Provide the [X, Y] coordinate of the cell's center where the given text is located.  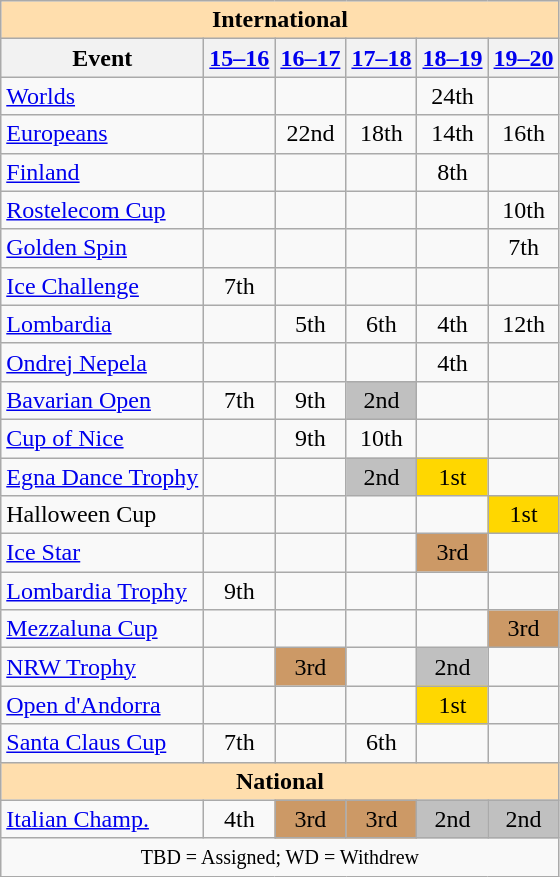
TBD = Assigned; WD = Withdrew [280, 857]
Golden Spin [102, 248]
Santa Claus Cup [102, 743]
Ice Challenge [102, 286]
Finland [102, 172]
International [280, 20]
Ice Star [102, 553]
Italian Champ. [102, 819]
Mezzaluna Cup [102, 629]
16th [524, 134]
Rostelecom Cup [102, 210]
19–20 [524, 58]
Egna Dance Trophy [102, 477]
Lombardia Trophy [102, 591]
Event [102, 58]
16–17 [310, 58]
Halloween Cup [102, 515]
18th [382, 134]
5th [310, 324]
Bavarian Open [102, 400]
18–19 [452, 58]
24th [452, 96]
22nd [310, 134]
NRW Trophy [102, 667]
8th [452, 172]
Open d'Andorra [102, 705]
Ondrej Nepela [102, 362]
National [280, 781]
Worlds [102, 96]
12th [524, 324]
Lombardia [102, 324]
Cup of Nice [102, 438]
Europeans [102, 134]
17–18 [382, 58]
15–16 [240, 58]
14th [452, 134]
